Output the (x, y) coordinate of the center of the cell containing the given text.  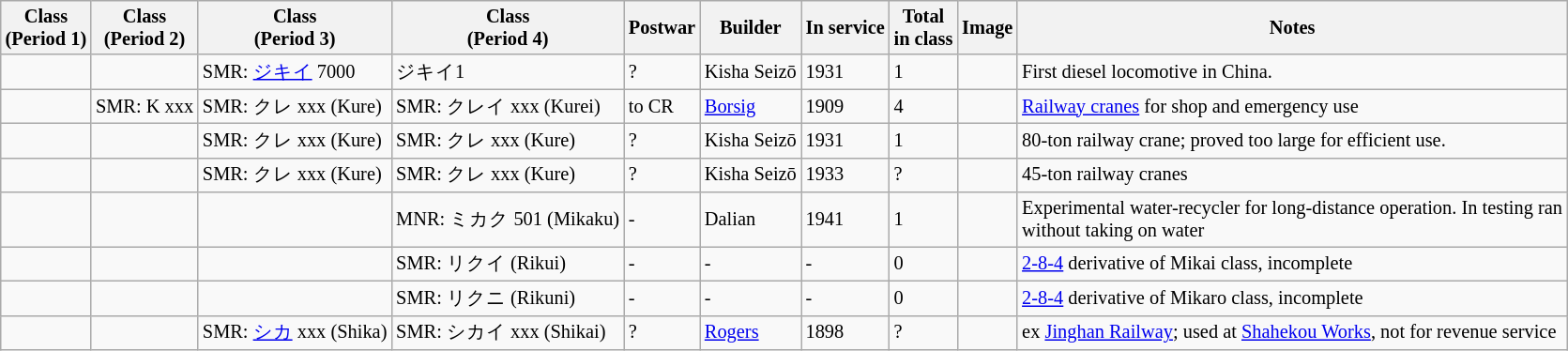
1933 (845, 175)
MNR: ミカク 501 (Mikaku) (508, 220)
Postwar (662, 27)
SMR: シカイ xxx (Shikai) (508, 332)
1909 (845, 107)
to CR (662, 107)
Notes (1292, 27)
Builder (751, 27)
ex Jinghan Railway; used at Shahekou Works, not for revenue service (1292, 332)
1941 (845, 220)
Class(Period 1) (46, 27)
SMR: シカ xxx (Shika) (295, 332)
Class(Period 3) (295, 27)
SMR: リクニ (Rikuni) (508, 298)
SMR: クレイ xxx (Kurei) (508, 107)
2-8-4 derivative of Mikaro class, incomplete (1292, 298)
In service (845, 27)
Rogers (751, 332)
Class(Period 2) (145, 27)
SMR: ジキイ 7000 (295, 71)
Totalin class (923, 27)
First diesel locomotive in China. (1292, 71)
80-ton railway crane; proved too large for efficient use. (1292, 141)
4 (923, 107)
1898 (845, 332)
Experimental water-recycler for long-distance operation. In testing ran without taking on water (1292, 220)
2-8-4 derivative of Mikai class, incomplete (1292, 263)
45-ton railway cranes (1292, 175)
Class(Period 4) (508, 27)
Borsig (751, 107)
SMR: リクイ (Rikui) (508, 263)
Dalian (751, 220)
ジキイ1 (508, 71)
SMR: K xxx (145, 107)
Image (987, 27)
Railway cranes for shop and emergency use (1292, 107)
